Extract the (X, Y) coordinate from the center of the cell holding the provided text.  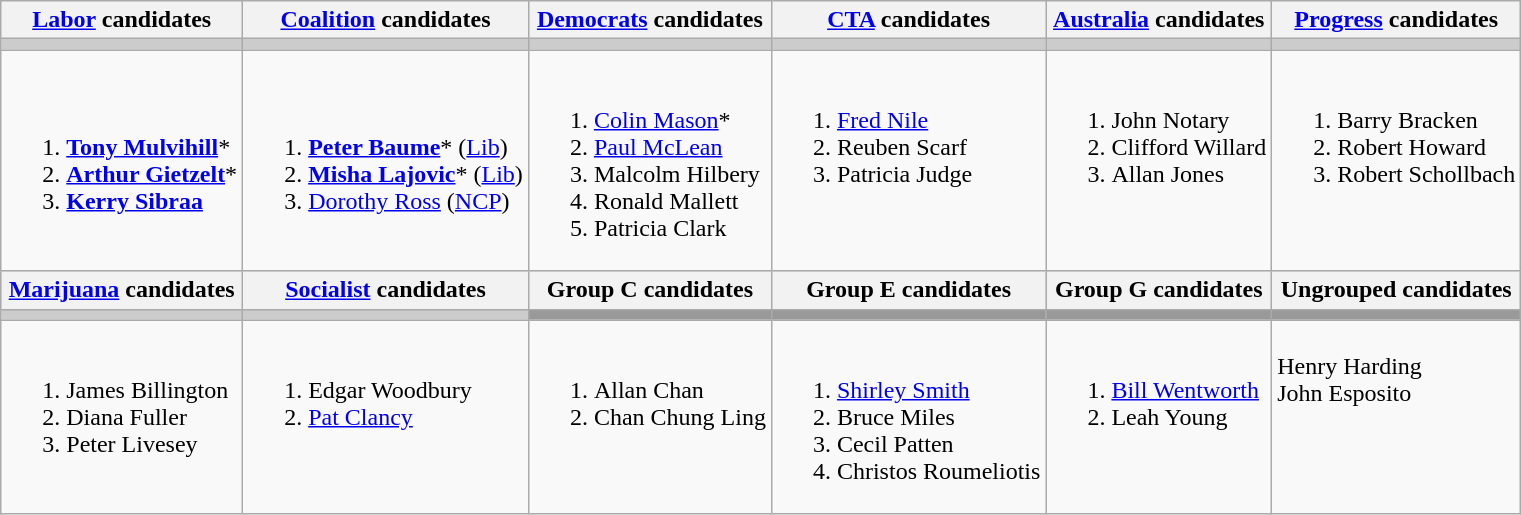
Shirley SmithBruce MilesCecil PattenChristos Roumeliotis (908, 417)
CTA candidates (908, 20)
Progress candidates (1396, 20)
Group G candidates (1159, 290)
Democrats candidates (650, 20)
Marijuana candidates (122, 290)
Edgar WoodburyPat Clancy (386, 417)
Barry BrackenRobert HowardRobert Schollbach (1396, 160)
Fred NileReuben ScarfPatricia Judge (908, 160)
Peter Baume* (Lib)Misha Lajovic* (Lib)Dorothy Ross (NCP) (386, 160)
Allan ChanChan Chung Ling (650, 417)
Coalition candidates (386, 20)
Ungrouped candidates (1396, 290)
Group C candidates (650, 290)
Colin Mason*Paul McLeanMalcolm HilberyRonald MallettPatricia Clark (650, 160)
James BillingtonDiana FullerPeter Livesey (122, 417)
Bill WentworthLeah Young (1159, 417)
Socialist candidates (386, 290)
Australia candidates (1159, 20)
Henry Harding John Esposito (1396, 417)
Labor candidates (122, 20)
Group E candidates (908, 290)
Tony Mulvihill*Arthur Gietzelt*Kerry Sibraa (122, 160)
John NotaryClifford WillardAllan Jones (1159, 160)
